Scan for the cell matching the given text and deliver its (X, Y) coordinate at center. 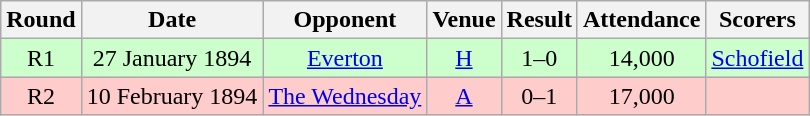
10 February 1894 (172, 96)
Venue (464, 20)
Attendance (641, 20)
H (464, 58)
17,000 (641, 96)
1–0 (539, 58)
Date (172, 20)
Opponent (345, 20)
The Wednesday (345, 96)
R2 (41, 96)
Everton (345, 58)
0–1 (539, 96)
Round (41, 20)
Schofield (758, 58)
Scorers (758, 20)
27 January 1894 (172, 58)
14,000 (641, 58)
A (464, 96)
Result (539, 20)
R1 (41, 58)
